Extract the (X, Y) coordinate from the center of the cell holding the provided text.  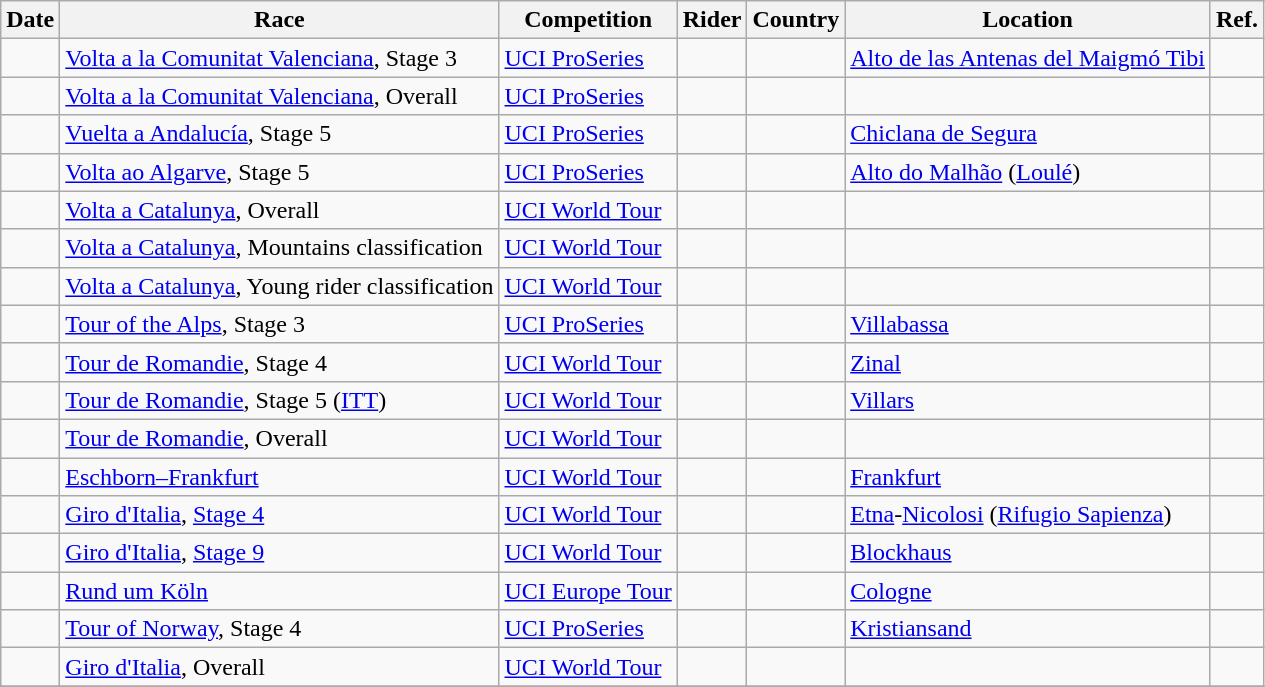
Volta a la Comunitat Valenciana, Stage 3 (280, 58)
Alto de las Antenas del Maigmó Tibi (1028, 58)
Blockhaus (1028, 553)
Tour of the Alps, Stage 3 (280, 324)
Frankfurt (1028, 477)
Volta a Catalunya, Overall (280, 210)
Competition (588, 20)
Eschborn–Frankfurt (280, 477)
Zinal (1028, 362)
Location (1028, 20)
Giro d'Italia, Stage 4 (280, 515)
Etna-Nicolosi (Rifugio Sapienza) (1028, 515)
Volta ao Algarve, Stage 5 (280, 172)
Ref. (1236, 20)
Chiclana de Segura (1028, 134)
Rund um Köln (280, 591)
Volta a la Comunitat Valenciana, Overall (280, 96)
Country (796, 20)
UCI Europe Tour (588, 591)
Volta a Catalunya, Young rider classification (280, 286)
Villars (1028, 400)
Rider (712, 20)
Villabassa (1028, 324)
Volta a Catalunya, Mountains classification (280, 248)
Giro d'Italia, Stage 9 (280, 553)
Tour de Romandie, Stage 5 (ITT) (280, 400)
Vuelta a Andalucía, Stage 5 (280, 134)
Tour de Romandie, Stage 4 (280, 362)
Giro d'Italia, Overall (280, 667)
Tour de Romandie, Overall (280, 438)
Date (30, 20)
Alto do Malhão (Loulé) (1028, 172)
Kristiansand (1028, 629)
Race (280, 20)
Tour of Norway, Stage 4 (280, 629)
Cologne (1028, 591)
